Search for the cell housing the specified text and yield its [X, Y] center coordinate. 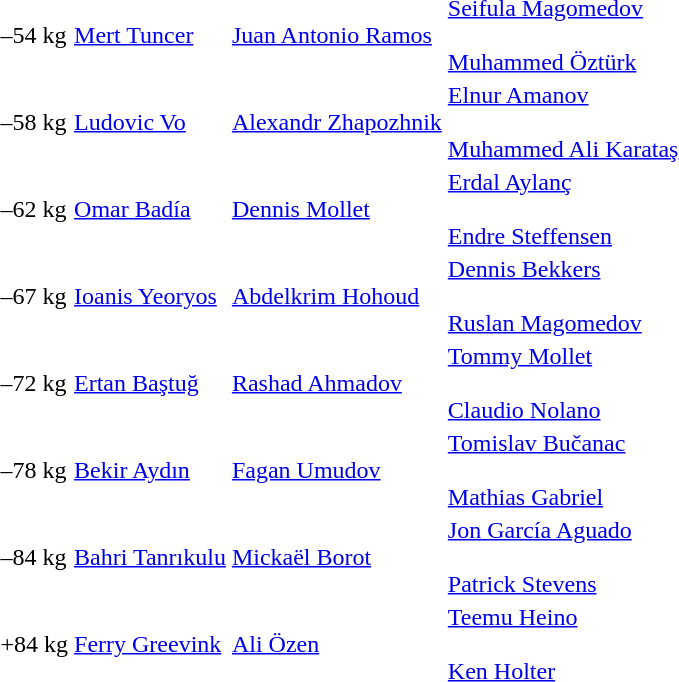
Abdelkrim Hohoud [336, 296]
Ludovic Vo [150, 122]
Rashad Ahmadov [336, 383]
Mickaël Borot [336, 557]
Dennis Mollet [336, 209]
Alexandr Zhapozhnik [336, 122]
Omar Badía [150, 209]
Bekir Aydın [150, 470]
Bahri Tanrıkulu [150, 557]
Fagan Umudov [336, 470]
Ioanis Yeoryos [150, 296]
Ertan Baştuğ [150, 383]
